For the text-containing cell, return its midpoint in (x, y) coordinate format. 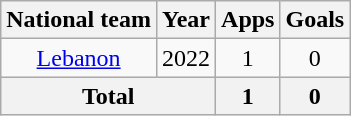
Goals (315, 20)
National team (79, 20)
Total (108, 96)
Year (186, 20)
Lebanon (79, 58)
2022 (186, 58)
Apps (248, 20)
